Search for the cell housing the specified text and yield its [X, Y] center coordinate. 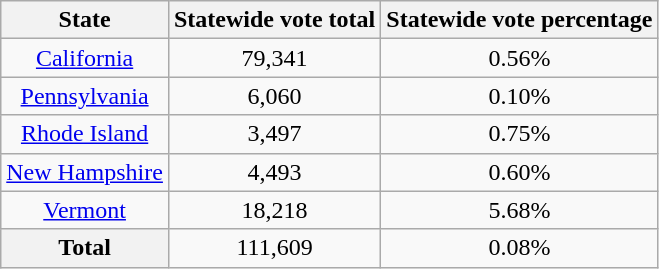
Vermont [85, 210]
New Hampshire [85, 172]
0.60% [520, 172]
0.75% [520, 134]
0.56% [520, 58]
State [85, 20]
18,218 [274, 210]
Total [85, 248]
Statewide vote total [274, 20]
79,341 [274, 58]
0.10% [520, 96]
4,493 [274, 172]
Statewide vote percentage [520, 20]
California [85, 58]
Rhode Island [85, 134]
6,060 [274, 96]
3,497 [274, 134]
Pennsylvania [85, 96]
0.08% [520, 248]
111,609 [274, 248]
5.68% [520, 210]
